Return [X, Y] of the center of cell containing provided text 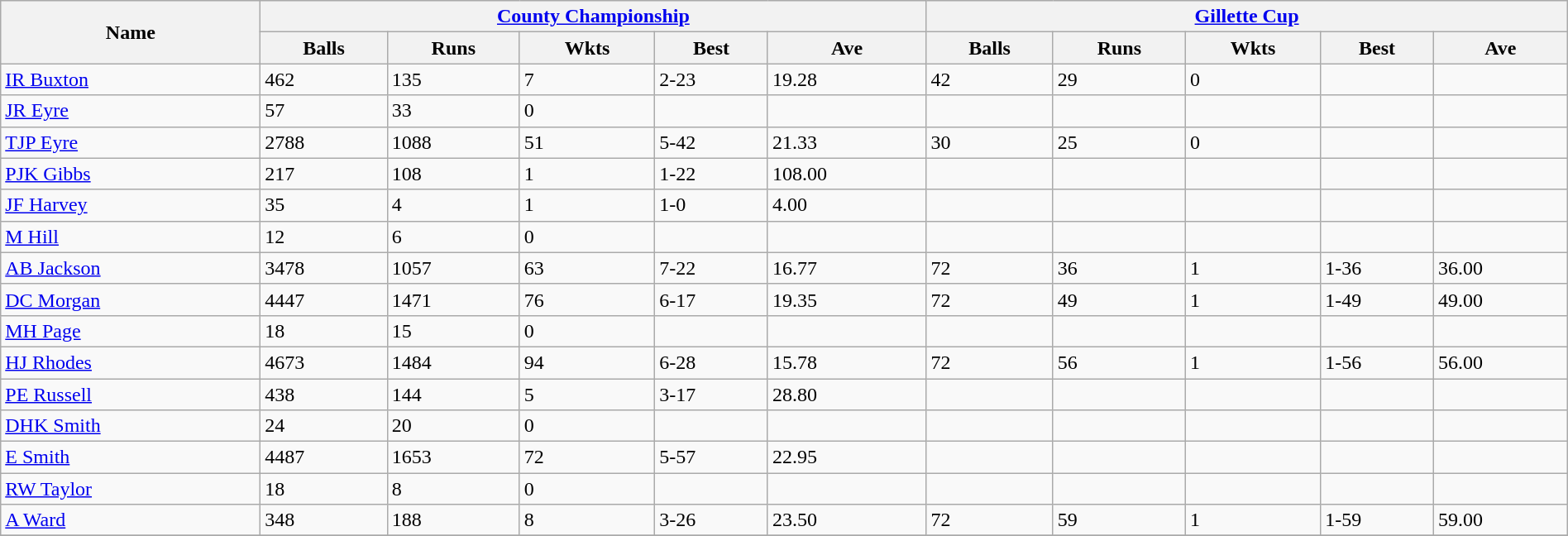
6-17 [711, 299]
1-49 [1378, 299]
36 [1119, 268]
4.00 [847, 205]
135 [453, 79]
33 [453, 111]
PE Russell [131, 395]
24 [324, 426]
3478 [324, 268]
108.00 [847, 174]
County Championship [594, 17]
49 [1119, 299]
2-23 [711, 79]
2788 [324, 142]
TJP Eyre [131, 142]
217 [324, 174]
20 [453, 426]
15 [453, 331]
59.00 [1500, 520]
IR Buxton [131, 79]
28.80 [847, 395]
7 [587, 79]
15.78 [847, 362]
AB Jackson [131, 268]
63 [587, 268]
1-22 [711, 174]
144 [453, 395]
3-26 [711, 520]
4447 [324, 299]
5-57 [711, 457]
HJ Rhodes [131, 362]
22.95 [847, 457]
M Hill [131, 237]
42 [989, 79]
1-36 [1378, 268]
E Smith [131, 457]
DHK Smith [131, 426]
76 [587, 299]
MH Page [131, 331]
49.00 [1500, 299]
1653 [453, 457]
19.28 [847, 79]
23.50 [847, 520]
Name [131, 32]
PJK Gibbs [131, 174]
29 [1119, 79]
348 [324, 520]
3-17 [711, 395]
188 [453, 520]
94 [587, 362]
57 [324, 111]
25 [1119, 142]
1471 [453, 299]
438 [324, 395]
4 [453, 205]
1088 [453, 142]
JF Harvey [131, 205]
JR Eyre [131, 111]
19.35 [847, 299]
462 [324, 79]
4673 [324, 362]
1-59 [1378, 520]
36.00 [1500, 268]
35 [324, 205]
DC Morgan [131, 299]
RW Taylor [131, 489]
Gillette Cup [1247, 17]
108 [453, 174]
1-0 [711, 205]
12 [324, 237]
5-42 [711, 142]
30 [989, 142]
56 [1119, 362]
6 [453, 237]
56.00 [1500, 362]
51 [587, 142]
4487 [324, 457]
1-56 [1378, 362]
1484 [453, 362]
1057 [453, 268]
21.33 [847, 142]
7-22 [711, 268]
5 [587, 395]
6-28 [711, 362]
A Ward [131, 520]
16.77 [847, 268]
59 [1119, 520]
